Pinpoint the cell where the given text exists, returning its [x, y] midpoint coordinate. 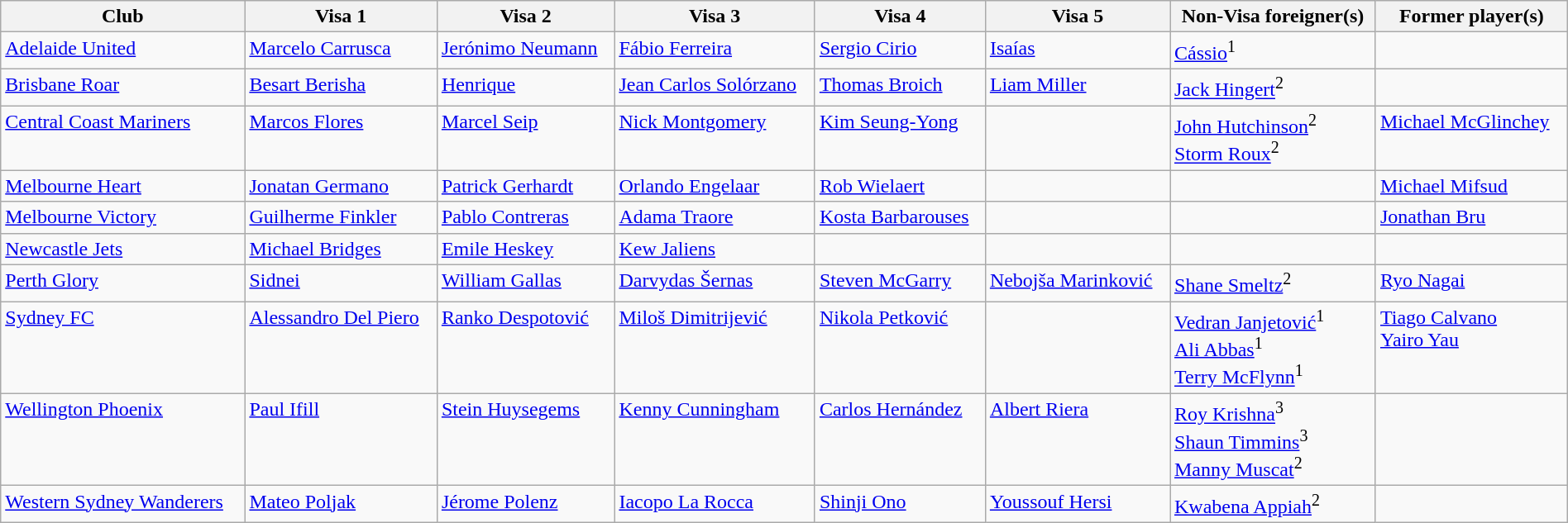
Brisbane Roar [122, 88]
Ranko Despotović [526, 348]
Jerónimo Neumann [526, 51]
Fábio Ferreira [715, 51]
Shane Smeltz2 [1272, 283]
Visa 3 [715, 17]
Michael Bridges [341, 249]
Shinji Ono [900, 504]
Marcos Flores [341, 138]
Nick Montgomery [715, 138]
Carlos Hernández [900, 440]
Pablo Contreras [526, 217]
Miloš Dimitrijević [715, 348]
Sidnei [341, 283]
Jean Carlos Solórzano [715, 88]
Melbourne Victory [122, 217]
Youssouf Hersi [1077, 504]
Jérome Polenz [526, 504]
Nikola Petković [900, 348]
Melbourne Heart [122, 186]
Cássio1 [1272, 51]
Michael Mifsud [1471, 186]
Albert Riera [1077, 440]
Isaías [1077, 51]
Kew Jaliens [715, 249]
Darvydas Šernas [715, 283]
Rob Wielaert [900, 186]
Roy Krishna3 Shaun Timmins3 Manny Muscat2 [1272, 440]
Kosta Barbarouses [900, 217]
John Hutchinson2 Storm Roux2 [1272, 138]
Besart Berisha [341, 88]
Stein Huysegems [526, 440]
Jonathan Bru [1471, 217]
Ryo Nagai [1471, 283]
Tiago Calvano Yairo Yau [1471, 348]
Orlando Engelaar [715, 186]
Visa 4 [900, 17]
Kenny Cunningham [715, 440]
Visa 5 [1077, 17]
Thomas Broich [900, 88]
Adelaide United [122, 51]
Paul Ifill [341, 440]
Henrique [526, 88]
Kwabena Appiah2 [1272, 504]
Non-Visa foreigner(s) [1272, 17]
Former player(s) [1471, 17]
Newcastle Jets [122, 249]
Liam Miller [1077, 88]
Sergio Cirio [900, 51]
Marcel Seip [526, 138]
Western Sydney Wanderers [122, 504]
Kim Seung-Yong [900, 138]
Patrick Gerhardt [526, 186]
Marcelo Carrusca [341, 51]
Sydney FC [122, 348]
Emile Heskey [526, 249]
Guilherme Finkler [341, 217]
Jack Hingert2 [1272, 88]
Alessandro Del Piero [341, 348]
Visa 2 [526, 17]
Visa 1 [341, 17]
Club [122, 17]
Central Coast Mariners [122, 138]
Michael McGlinchey [1471, 138]
Wellington Phoenix [122, 440]
Iacopo La Rocca [715, 504]
Adama Traore [715, 217]
Mateo Poljak [341, 504]
Perth Glory [122, 283]
Vedran Janjetović1 Ali Abbas1 Terry McFlynn1 [1272, 348]
Jonatan Germano [341, 186]
Nebojša Marinković [1077, 283]
William Gallas [526, 283]
Steven McGarry [900, 283]
